Search for the cell housing the specified text and yield its (x, y) center coordinate. 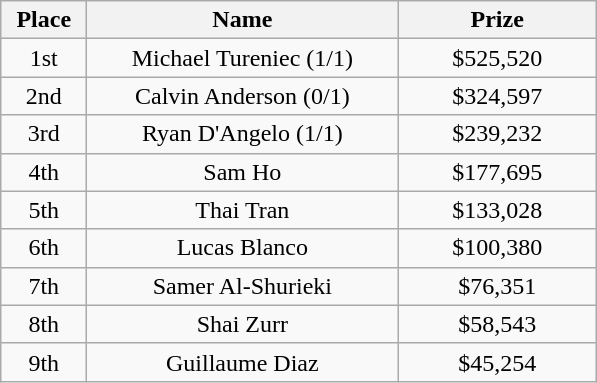
Guillaume Diaz (242, 362)
4th (44, 172)
Calvin Anderson (0/1) (242, 96)
$100,380 (498, 248)
Name (242, 20)
7th (44, 286)
$525,520 (498, 58)
Thai Tran (242, 210)
$239,232 (498, 134)
Lucas Blanco (242, 248)
Prize (498, 20)
8th (44, 324)
3rd (44, 134)
5th (44, 210)
$76,351 (498, 286)
$324,597 (498, 96)
Shai Zurr (242, 324)
Sam Ho (242, 172)
1st (44, 58)
$45,254 (498, 362)
Samer Al-Shurieki (242, 286)
$177,695 (498, 172)
6th (44, 248)
2nd (44, 96)
9th (44, 362)
$133,028 (498, 210)
Michael Tureniec (1/1) (242, 58)
Place (44, 20)
Ryan D'Angelo (1/1) (242, 134)
$58,543 (498, 324)
